Return the [X, Y] coordinate for the center point of the cell that contains the specified text.  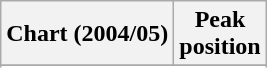
Chart (2004/05) [88, 34]
Peakposition [220, 34]
